Return the (X, Y) coordinate for the center point of the cell that contains the specified text.  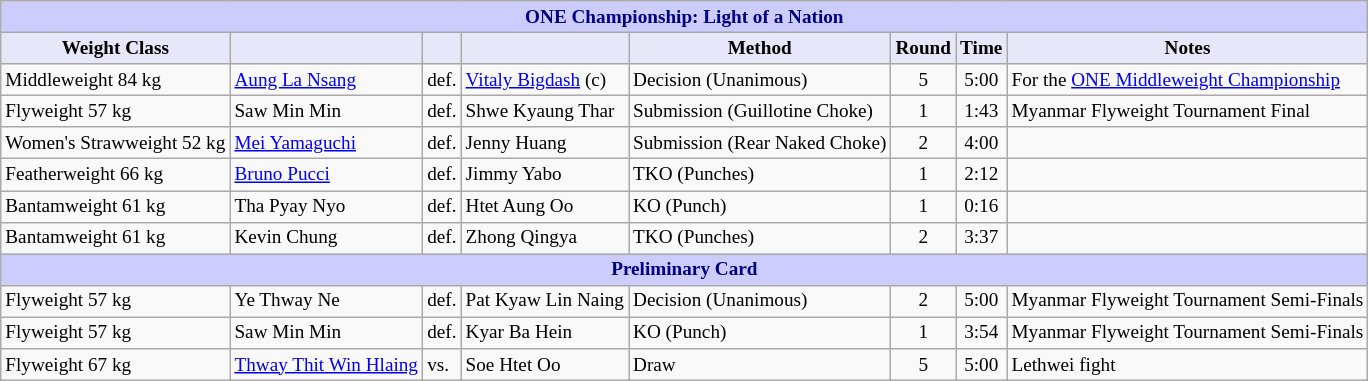
Soe Htet Oo (544, 365)
Zhong Qingya (544, 238)
Featherweight 66 kg (116, 175)
Jenny Huang (544, 143)
Kevin Chung (326, 238)
Aung La Nsang (326, 80)
Kyar Ba Hein (544, 333)
Time (982, 48)
vs. (442, 365)
Mei Yamaguchi (326, 143)
Middleweight 84 kg (116, 80)
2:12 (982, 175)
Submission (Guillotine Choke) (759, 111)
Pat Kyaw Lin Naing (544, 301)
3:37 (982, 238)
Notes (1188, 48)
Draw (759, 365)
Submission (Rear Naked Choke) (759, 143)
3:54 (982, 333)
1:43 (982, 111)
0:16 (982, 206)
Tha Pyay Nyo (326, 206)
Bruno Pucci (326, 175)
Flyweight 67 kg (116, 365)
Vitaly Bigdash (c) (544, 80)
4:00 (982, 143)
Shwe Kyaung Thar (544, 111)
Thway Thit Win Hlaing (326, 365)
Method (759, 48)
Jimmy Yabo (544, 175)
Lethwei fight (1188, 365)
Htet Aung Oo (544, 206)
ONE Championship: Light of a Nation (684, 17)
Myanmar Flyweight Tournament Final (1188, 111)
Women's Strawweight 52 kg (116, 143)
Round (924, 48)
For the ONE Middleweight Championship (1188, 80)
Weight Class (116, 48)
Ye Thway Ne (326, 301)
Preliminary Card (684, 270)
